Extract the (x, y) coordinate from the center of the cell holding the provided text.  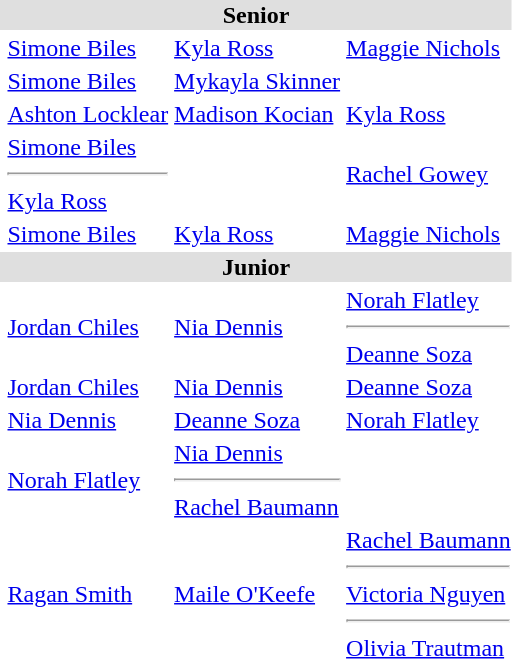
Madison Kocian (258, 114)
Ashton Locklear (88, 114)
Mykayla Skinner (258, 81)
Nia DennisRachel Baumann (258, 480)
Junior (256, 267)
Deanne Soza (258, 420)
Norah Flatley (88, 480)
Senior (256, 15)
Simone BilesKyla Ross (88, 174)
